Pinpoint the cell where the given text exists, returning its (x, y) midpoint coordinate. 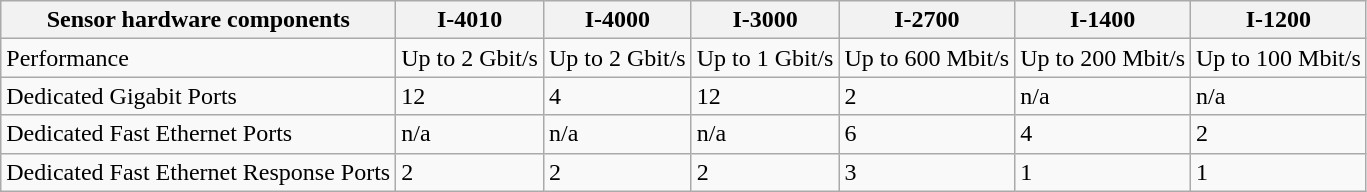
Dedicated Gigabit Ports (198, 96)
Up to 200 Mbit/s (1103, 58)
I-4010 (470, 20)
Sensor hardware components (198, 20)
Dedicated Fast Ethernet Ports (198, 134)
I-4000 (617, 20)
Up to 600 Mbit/s (927, 58)
I-1400 (1103, 20)
I-2700 (927, 20)
Up to 1 Gbit/s (765, 58)
Dedicated Fast Ethernet Response Ports (198, 172)
Performance (198, 58)
6 (927, 134)
3 (927, 172)
I-3000 (765, 20)
I-1200 (1279, 20)
Up to 100 Mbit/s (1279, 58)
